Scan for the cell matching the given text and deliver its [x, y] coordinate at center. 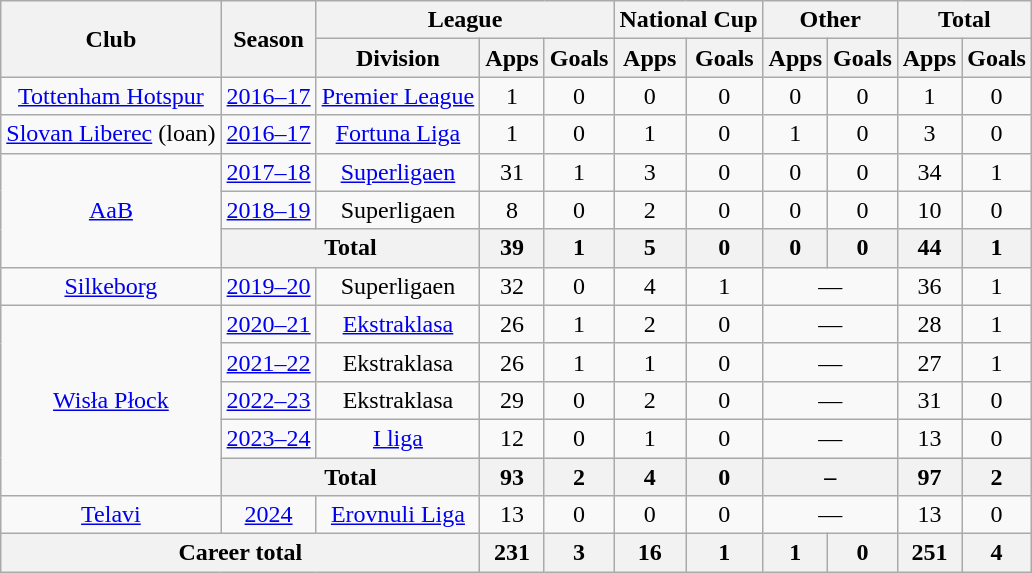
Slovan Liberec (loan) [111, 134]
– [830, 477]
29 [512, 400]
5 [650, 248]
Other [830, 20]
Division [398, 58]
National Cup [688, 20]
Season [268, 39]
Tottenham Hotspur [111, 96]
Telavi [111, 515]
97 [929, 477]
251 [929, 553]
2017–18 [268, 172]
2021–22 [268, 362]
39 [512, 248]
Premier League [398, 96]
28 [929, 324]
2020–21 [268, 324]
36 [929, 286]
Club [111, 39]
Wisła Płock [111, 400]
Silkeborg [111, 286]
I liga [398, 438]
AaB [111, 210]
Erovnuli Liga [398, 515]
93 [512, 477]
16 [650, 553]
League [465, 20]
12 [512, 438]
2022–23 [268, 400]
Career total [240, 553]
34 [929, 172]
27 [929, 362]
231 [512, 553]
2023–24 [268, 438]
2019–20 [268, 286]
44 [929, 248]
32 [512, 286]
Fortuna Liga [398, 134]
10 [929, 210]
2024 [268, 515]
2018–19 [268, 210]
8 [512, 210]
